Locate the cell with the specified text and output its (X, Y) center coordinate. 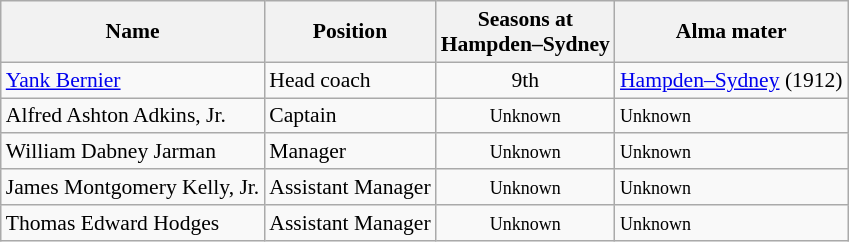
Head coach (350, 80)
James Montgomery Kelly, Jr. (133, 187)
Thomas Edward Hodges (133, 223)
Manager (350, 152)
Alma mater (732, 32)
9th (526, 80)
Hampden–Sydney (1912) (732, 80)
Name (133, 32)
Alfred Ashton Adkins, Jr. (133, 116)
Seasons atHampden–Sydney (526, 32)
William Dabney Jarman (133, 152)
Captain (350, 116)
Position (350, 32)
Yank Bernier (133, 80)
